Capture the cell that displays the provided text and extract its [X, Y] central coordinate. 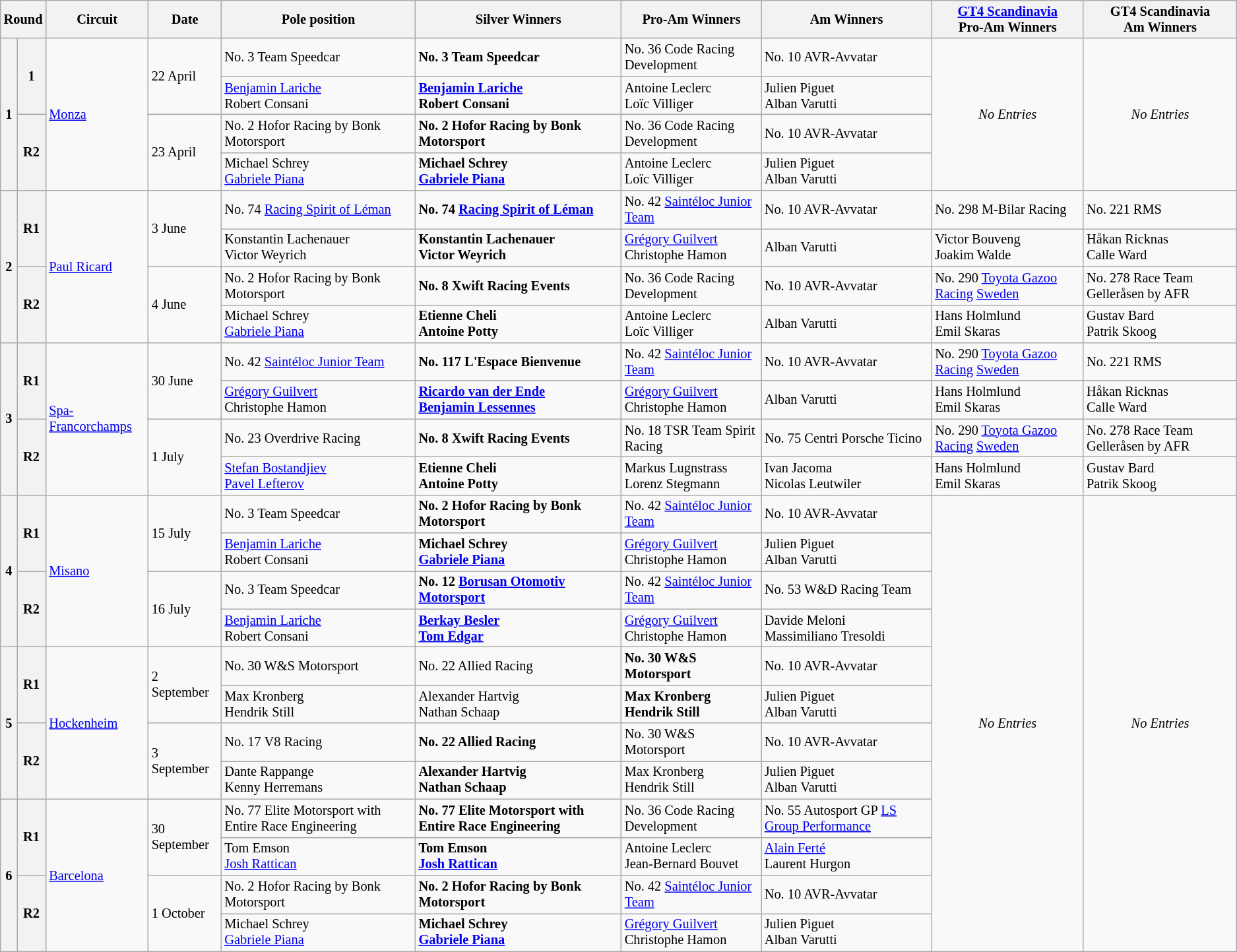
No. 117 L'Espace Bienvenue [519, 362]
No. 75 Centri Porsche Ticino [846, 438]
Round [24, 19]
30 June [185, 380]
23 April [185, 152]
Antoine Leclerc Jean-Bernard Bouvet [691, 856]
Spa-Francorchamps [96, 418]
Pole position [318, 19]
Ivan Jacoma Nicolas Leutwiler [846, 476]
Davide Meloni Massimiliano Tresoldi [846, 628]
4 June [185, 305]
No. 18 TSR Team Spirit Racing [691, 438]
No. 55 Autosport GP LS Group Performance [846, 818]
Pro-Am Winners [691, 19]
Victor Bouveng Joakim Walde [1007, 247]
Hockenheim [96, 723]
Monza [96, 115]
GT4 Scandinavia Am Winners [1160, 19]
4 [9, 571]
15 July [185, 533]
Markus Lugnstrass Lorenz Stegmann [691, 476]
Alain Ferté Laurent Hurgon [846, 856]
3 September [185, 761]
1 October [185, 913]
1 July [185, 457]
No. 17 V8 Racing [318, 742]
Am Winners [846, 19]
No. 12 Borusan Otomotiv Motorsport [519, 590]
Ricardo van der Ende Benjamin Lessennes [519, 400]
Silver Winners [519, 19]
Dante Rappange Kenny Herremans [318, 780]
GT4 Scandinavia Pro-Am Winners [1007, 19]
5 [9, 723]
Stefan Bostandjiev Pavel Lefterov [318, 476]
Circuit [96, 19]
16 July [185, 608]
No. 53 W&D Racing Team [846, 590]
Berkay Besler Tom Edgar [519, 628]
Paul Ricard [96, 267]
Date [185, 19]
2 [9, 267]
30 September [185, 837]
3 [9, 418]
Barcelona [96, 875]
6 [9, 875]
Misano [96, 571]
22 April [185, 77]
No. 23 Overdrive Racing [318, 438]
3 June [185, 228]
No. 298 M-Bilar Racing [1007, 210]
2 September [185, 685]
